Pinpoint the cell where the given text exists, returning its (x, y) midpoint coordinate. 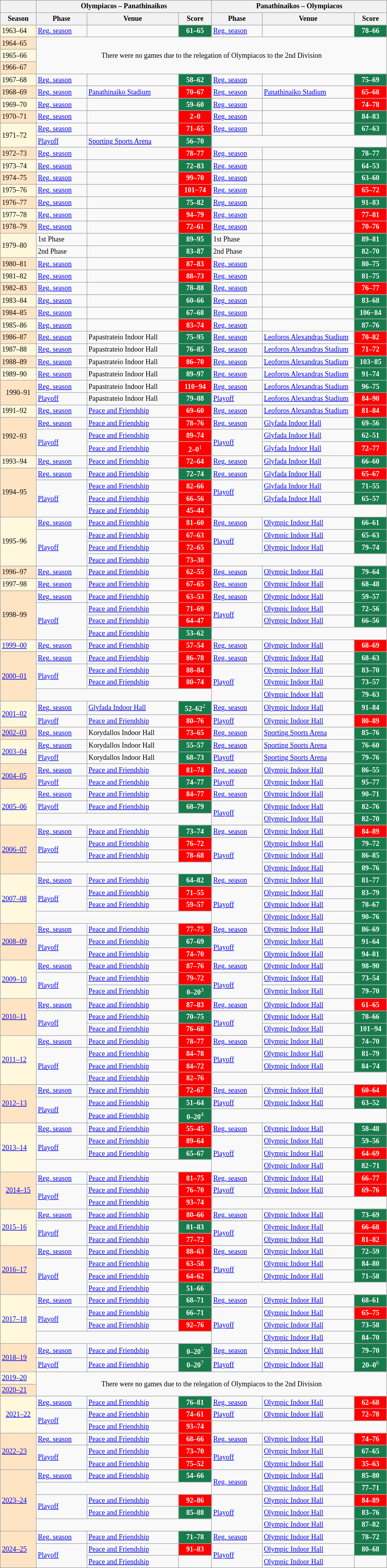
2000–01 (18, 676)
76–85 (195, 350)
Panathinaikos – Olympiacos (299, 6)
2016–17 (18, 1270)
1969–70 (18, 105)
2006–07 (18, 849)
68–66 (195, 1439)
82–66 (195, 486)
2023–24 (18, 1500)
76–81 (195, 1402)
76–77 (370, 289)
71–72 (370, 350)
2003–04 (18, 752)
76–68 (195, 1030)
72–59 (370, 1251)
80–68 (370, 1550)
71–78 (195, 1537)
63–53 (195, 597)
89–97 (195, 374)
1999–00 (18, 646)
59–60 (195, 105)
1979–80 (18, 245)
72–74 (195, 474)
81–79 (370, 1054)
84−74 (370, 1066)
64–82 (195, 880)
75–82 (195, 203)
75–52 (195, 1464)
1970–71 (18, 116)
1975–76 (18, 190)
81–82 (370, 1240)
66–71 (195, 1313)
1963–64 (18, 31)
89–95 (195, 239)
75–95 (195, 337)
72–61 (195, 227)
64–47 (195, 621)
79–63 (370, 695)
72–78 (370, 1414)
110−94 (195, 386)
2022–23 (18, 1452)
60–64 (370, 1090)
1986–87 (18, 337)
1990–91 (18, 392)
81–60 (195, 523)
2017–18 (18, 1319)
88–73 (195, 276)
1991–92 (18, 411)
2019–20 (18, 1378)
72–64 (195, 462)
64–69 (370, 1154)
2–0 (195, 116)
91–84 (370, 708)
2012–13 (18, 1104)
81–84 (370, 411)
1965–66 (18, 55)
1985–86 (18, 325)
Season (18, 19)
68–48 (370, 584)
73–74 (195, 831)
74–77 (195, 783)
58–62 (195, 80)
84–80 (370, 1264)
52–622 (195, 708)
1974–75 (18, 178)
62–51 (370, 436)
90–71 (370, 794)
80–66 (195, 1215)
85–80 (370, 1476)
101−94 (370, 1030)
83–76 (370, 1513)
1968–69 (18, 92)
35–63 (370, 1464)
80–76 (195, 721)
83–68 (370, 300)
0–203 (195, 992)
69–76 (370, 1190)
76–72 (195, 843)
2008–09 (18, 942)
2005–06 (18, 807)
83–79 (370, 893)
83–70 (370, 670)
1988–89 (18, 362)
77–75 (195, 930)
68–79 (195, 807)
1995–96 (18, 541)
2010–11 (18, 1017)
79–88 (195, 399)
81–77 (370, 880)
1967–68 (18, 80)
1976–77 (18, 203)
84–83 (370, 116)
80–75 (370, 263)
88–63 (195, 1251)
70–82 (370, 337)
78–72 (370, 1537)
74–76 (370, 1439)
2009–10 (18, 979)
59–56 (370, 1141)
90–76 (370, 917)
1993–94 (18, 462)
2007–08 (18, 899)
96–75 (370, 386)
91–74 (370, 374)
79–76 (370, 757)
74–78 (370, 105)
72–77 (370, 449)
80–89 (370, 721)
85–88 (195, 1513)
2004–05 (18, 776)
89–81 (370, 239)
94–81 (370, 954)
84–78 (195, 1054)
66–77 (370, 1178)
2015–16 (18, 1227)
1992–93 (18, 437)
73–54 (370, 978)
20–06 (370, 1365)
73–38 (195, 560)
1983–84 (18, 300)
76–60 (370, 746)
70–76 (370, 227)
84–77 (195, 794)
1978–79 (18, 227)
65–63 (370, 536)
92–76 (195, 1325)
84–70 (370, 1337)
65–72 (370, 190)
62–68 (370, 1402)
80–74 (195, 683)
65–57 (370, 499)
51–66 (195, 1288)
95–77 (370, 783)
66–61 (370, 523)
62–55 (195, 572)
2021–22 (18, 1415)
68–69 (370, 646)
2020–21 (18, 1390)
84–90 (370, 399)
1980–81 (18, 263)
89–64 (195, 1141)
0–207 (195, 1365)
1989–90 (18, 374)
1996–97 (18, 572)
73–69 (370, 1215)
66–60 (370, 462)
68–63 (370, 658)
55–45 (195, 1129)
99–70 (195, 178)
74–61 (195, 1414)
86–70 (195, 362)
71–58 (370, 1276)
0–205 (195, 1351)
103−85 (370, 362)
78–76 (195, 423)
101−74 (195, 190)
69–56 (370, 423)
1981–82 (18, 276)
92–86 (195, 1501)
77–71 (370, 1488)
65–68 (370, 92)
1994–95 (18, 492)
72–65 (195, 547)
1977–78 (18, 215)
88–84 (195, 670)
58–48 (370, 1129)
1971–72 (18, 135)
0–204 (195, 1116)
69–60 (195, 411)
68–73 (195, 757)
84–72 (195, 1066)
72–83 (195, 166)
2001–02 (18, 714)
1998–99 (18, 615)
53–62 (195, 633)
63–60 (370, 178)
73–57 (370, 683)
54–66 (195, 1476)
77–72 (195, 1240)
106−84 (370, 313)
72–67 (195, 1090)
67–69 (195, 942)
71–69 (195, 609)
56–70 (195, 142)
70–67 (195, 92)
78–68 (195, 856)
78–88 (195, 289)
Olympiacos – Panathinaikos (124, 6)
1997–98 (18, 584)
73–58 (370, 1325)
65–75 (370, 1313)
98–90 (370, 966)
63–52 (370, 1103)
2011–12 (18, 1060)
1982–83 (18, 289)
73–70 (195, 1451)
57–54 (195, 646)
86–78 (195, 658)
2018–19 (18, 1358)
82−71 (370, 1166)
2013–14 (18, 1148)
66–68 (370, 1227)
70–75 (195, 1017)
64–53 (370, 166)
1966–67 (18, 68)
81–83 (195, 1227)
64–62 (195, 1276)
2–01 (195, 449)
76–70 (195, 1190)
81–74 (195, 770)
68–61 (370, 1301)
86–69 (370, 930)
79–64 (370, 572)
83–74 (195, 325)
94–79 (195, 215)
1987–88 (18, 350)
87–82 (370, 1525)
91–64 (370, 942)
77–81 (370, 215)
2002–03 (18, 733)
55–57 (195, 746)
45–44 (195, 510)
63–58 (195, 1264)
68–71 (195, 1301)
1973–74 (18, 166)
51–64 (195, 1103)
75–69 (370, 80)
86–55 (370, 770)
85–76 (370, 733)
71–65 (195, 129)
89–74 (195, 436)
1984–85 (18, 313)
86–85 (370, 856)
1964–65 (18, 43)
2014–15 (18, 1190)
60–66 (195, 300)
73–65 (195, 733)
1972–73 (18, 153)
67–68 (195, 313)
2024–25 (18, 1550)
83–87 (195, 252)
89–76 (370, 868)
72–56 (370, 609)
79–74 (370, 547)
78–67 (370, 905)
